Return (x, y) of the center of cell containing provided text 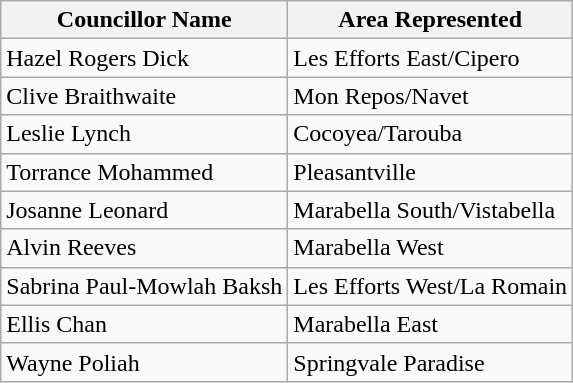
Alvin Reeves (144, 248)
Les Efforts West/La Romain (430, 286)
Marabella West (430, 248)
Cocoyea/Tarouba (430, 134)
Springvale Paradise (430, 362)
Josanne Leonard (144, 210)
Mon Repos/Navet (430, 96)
Clive Braithwaite (144, 96)
Marabella South/Vistabella (430, 210)
Area Represented (430, 20)
Les Efforts East/Cipero (430, 58)
Ellis Chan (144, 324)
Wayne Poliah (144, 362)
Councillor Name (144, 20)
Sabrina Paul-Mowlah Baksh (144, 286)
Torrance Mohammed (144, 172)
Pleasantville (430, 172)
Hazel Rogers Dick (144, 58)
Leslie Lynch (144, 134)
Marabella East (430, 324)
